Find where the given text appears and provide that cell's center as [x, y] coordinate. 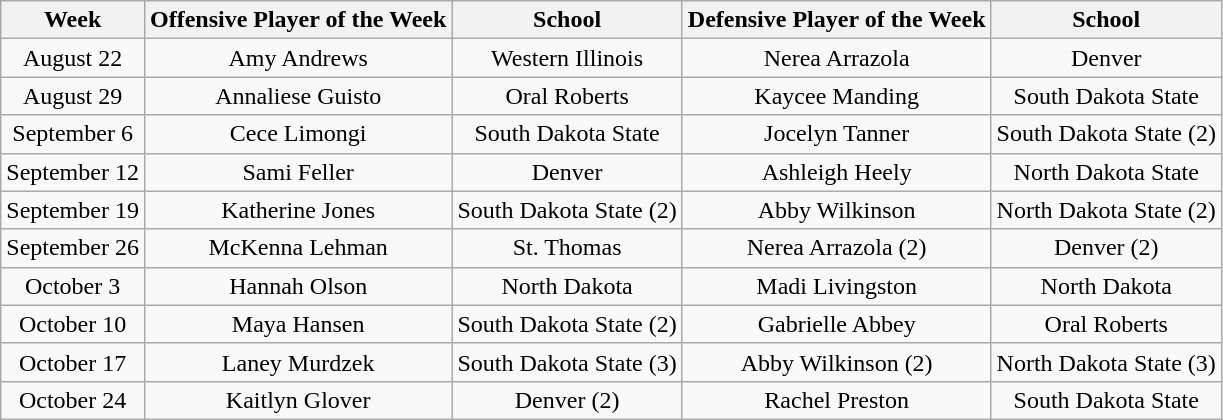
Kaitlyn Glover [298, 400]
Laney Murdzek [298, 362]
North Dakota State (2) [1106, 210]
North Dakota State [1106, 172]
September 12 [73, 172]
Nerea Arrazola [836, 58]
South Dakota State (3) [567, 362]
Week [73, 20]
Abby Wilkinson [836, 210]
Offensive Player of the Week [298, 20]
Defensive Player of the Week [836, 20]
October 10 [73, 324]
Sami Feller [298, 172]
Nerea Arrazola (2) [836, 248]
August 29 [73, 96]
North Dakota State (3) [1106, 362]
Madi Livingston [836, 286]
McKenna Lehman [298, 248]
St. Thomas [567, 248]
Jocelyn Tanner [836, 134]
August 22 [73, 58]
Gabrielle Abbey [836, 324]
Amy Andrews [298, 58]
Rachel Preston [836, 400]
September 19 [73, 210]
Ashleigh Heely [836, 172]
Maya Hansen [298, 324]
Cece Limongi [298, 134]
Annaliese Guisto [298, 96]
Abby Wilkinson (2) [836, 362]
Katherine Jones [298, 210]
Hannah Olson [298, 286]
Western Illinois [567, 58]
October 24 [73, 400]
October 17 [73, 362]
September 26 [73, 248]
September 6 [73, 134]
Kaycee Manding [836, 96]
October 3 [73, 286]
